Provide the (X, Y) coordinate of the cell's center where the given text is located.  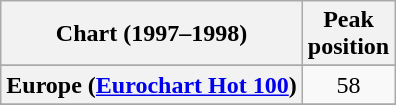
Chart (1997–1998) (152, 34)
58 (348, 85)
Europe (Eurochart Hot 100) (152, 85)
Peakposition (348, 34)
